From the cell containing the given text, extract its center point as [X, Y] coordinate. 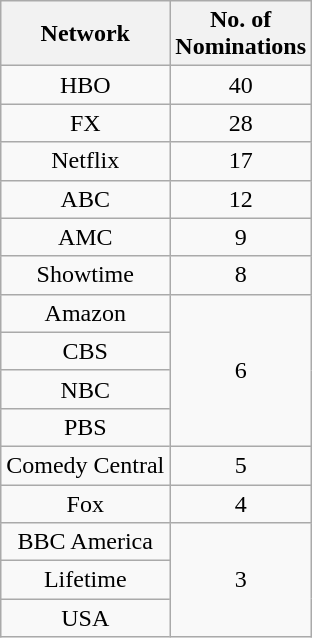
40 [241, 85]
Amazon [86, 313]
AMC [86, 237]
4 [241, 503]
FX [86, 123]
HBO [86, 85]
17 [241, 161]
PBS [86, 427]
Network [86, 34]
Lifetime [86, 580]
9 [241, 237]
CBS [86, 351]
8 [241, 275]
ABC [86, 199]
BBC America [86, 542]
Netflix [86, 161]
3 [241, 580]
NBC [86, 389]
Fox [86, 503]
Comedy Central [86, 465]
No. ofNominations [241, 34]
6 [241, 370]
12 [241, 199]
Showtime [86, 275]
USA [86, 618]
5 [241, 465]
28 [241, 123]
